Return the [x, y] coordinate for the center point of the cell that contains the specified text.  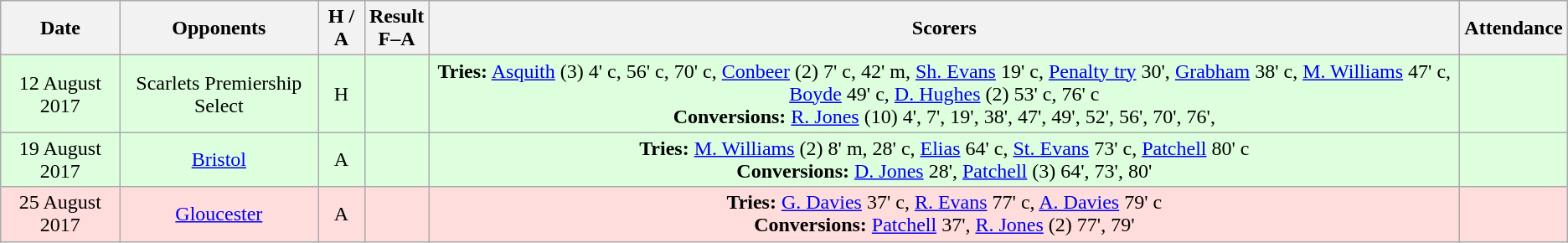
H [342, 94]
H / A [342, 28]
Date [60, 28]
Gloucester [219, 215]
Bristol [219, 159]
Scarlets Premiership Select [219, 94]
Tries: M. Williams (2) 8' m, 28' c, Elias 64' c, St. Evans 73' c, Patchell 80' cConversions: D. Jones 28', Patchell (3) 64', 73', 80' [945, 159]
Scorers [945, 28]
19 August 2017 [60, 159]
Tries: G. Davies 37' c, R. Evans 77' c, A. Davies 79' cConversions: Patchell 37', R. Jones (2) 77', 79' [945, 215]
Opponents [219, 28]
ResultF–A [396, 28]
Attendance [1514, 28]
12 August 2017 [60, 94]
25 August 2017 [60, 215]
